Locate the cell with the specified text and output its (x, y) center coordinate. 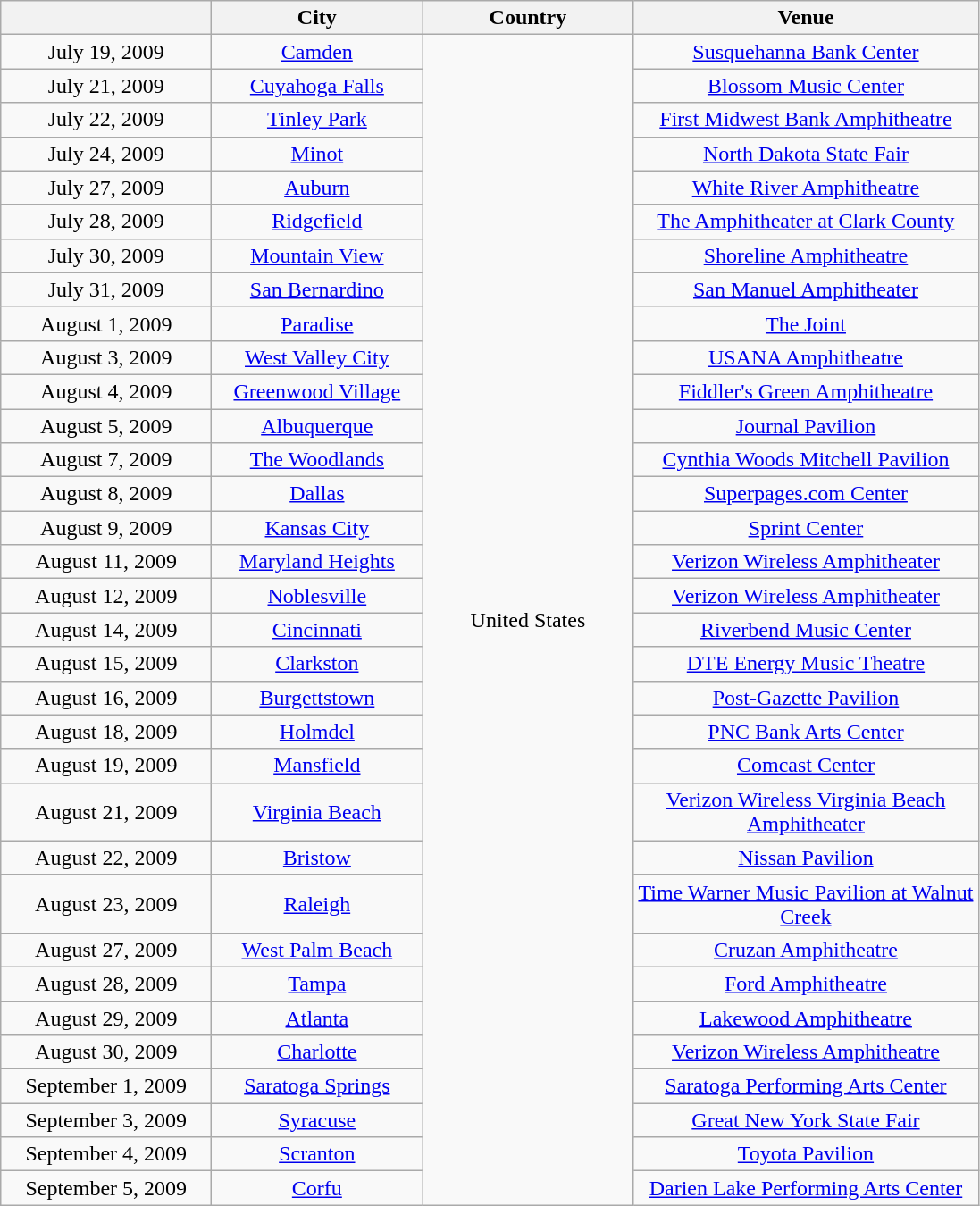
Holmdel (317, 732)
PNC Bank Arts Center (806, 732)
July 19, 2009 (106, 52)
August 15, 2009 (106, 664)
West Palm Beach (317, 950)
Venue (806, 18)
August 29, 2009 (106, 1018)
North Dakota State Fair (806, 154)
August 8, 2009 (106, 494)
Time Warner Music Pavilion at Walnut Creek (806, 904)
Darien Lake Performing Arts Center (806, 1188)
Ford Amphitheatre (806, 984)
Nissan Pavilion (806, 858)
White River Amphitheatre (806, 188)
July 30, 2009 (106, 255)
Sprint Center (806, 528)
Cruzan Amphitheatre (806, 950)
Superpages.com Center (806, 494)
Susquehanna Bank Center (806, 52)
July 28, 2009 (106, 222)
West Valley City (317, 357)
Dallas (317, 494)
Mansfield (317, 766)
Clarkston (317, 664)
Auburn (317, 188)
August 14, 2009 (106, 630)
August 12, 2009 (106, 596)
Lakewood Amphitheatre (806, 1018)
August 18, 2009 (106, 732)
Burgettstown (317, 698)
September 3, 2009 (106, 1120)
Paradise (317, 323)
Camden (317, 52)
August 21, 2009 (106, 811)
San Bernardino (317, 289)
DTE Energy Music Theatre (806, 664)
August 9, 2009 (106, 528)
Verizon Wireless Virginia Beach Amphitheater (806, 811)
Comcast Center (806, 766)
August 5, 2009 (106, 426)
Atlanta (317, 1018)
Cincinnati (317, 630)
Minot (317, 154)
August 3, 2009 (106, 357)
Cynthia Woods Mitchell Pavilion (806, 460)
Journal Pavilion (806, 426)
First Midwest Bank Amphitheatre (806, 120)
September 5, 2009 (106, 1188)
August 11, 2009 (106, 562)
Great New York State Fair (806, 1120)
August 30, 2009 (106, 1052)
August 22, 2009 (106, 858)
The Joint (806, 323)
Greenwood Village (317, 391)
August 19, 2009 (106, 766)
Tampa (317, 984)
August 23, 2009 (106, 904)
July 24, 2009 (106, 154)
Toyota Pavilion (806, 1154)
San Manuel Amphitheater (806, 289)
Saratoga Performing Arts Center (806, 1086)
The Amphitheater at Clark County (806, 222)
July 31, 2009 (106, 289)
Corfu (317, 1188)
August 7, 2009 (106, 460)
Ridgefield (317, 222)
Post-Gazette Pavilion (806, 698)
Country (528, 18)
Maryland Heights (317, 562)
September 1, 2009 (106, 1086)
July 27, 2009 (106, 188)
United States (528, 620)
Syracuse (317, 1120)
Riverbend Music Center (806, 630)
Noblesville (317, 596)
Bristow (317, 858)
Saratoga Springs (317, 1086)
Raleigh (317, 904)
Tinley Park (317, 120)
USANA Amphitheatre (806, 357)
Shoreline Amphitheatre (806, 255)
Charlotte (317, 1052)
August 1, 2009 (106, 323)
Cuyahoga Falls (317, 86)
August 4, 2009 (106, 391)
August 28, 2009 (106, 984)
Albuquerque (317, 426)
Fiddler's Green Amphitheatre (806, 391)
Scranton (317, 1154)
Verizon Wireless Amphitheatre (806, 1052)
August 27, 2009 (106, 950)
City (317, 18)
The Woodlands (317, 460)
Kansas City (317, 528)
Virginia Beach (317, 811)
July 22, 2009 (106, 120)
September 4, 2009 (106, 1154)
July 21, 2009 (106, 86)
Blossom Music Center (806, 86)
Mountain View (317, 255)
August 16, 2009 (106, 698)
